Determine the [X, Y] coordinate at the center of the cell enclosing the given text.  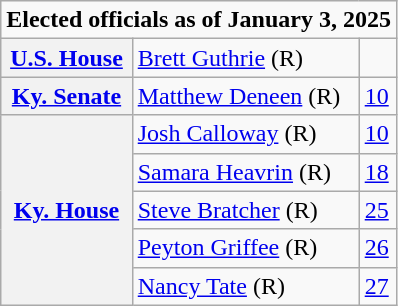
26 [378, 248]
Peyton Griffee (R) [246, 248]
25 [378, 210]
Samara Heavrin (R) [246, 172]
Matthew Deneen (R) [246, 96]
U.S. House [66, 58]
27 [378, 286]
Josh Calloway (R) [246, 134]
18 [378, 172]
Nancy Tate (R) [246, 286]
Brett Guthrie (R) [246, 58]
Elected officials as of January 3, 2025 [199, 20]
Ky. House [66, 210]
Ky. Senate [66, 96]
Steve Bratcher (R) [246, 210]
